Locate the cell with the specified text and output its [x, y] center coordinate. 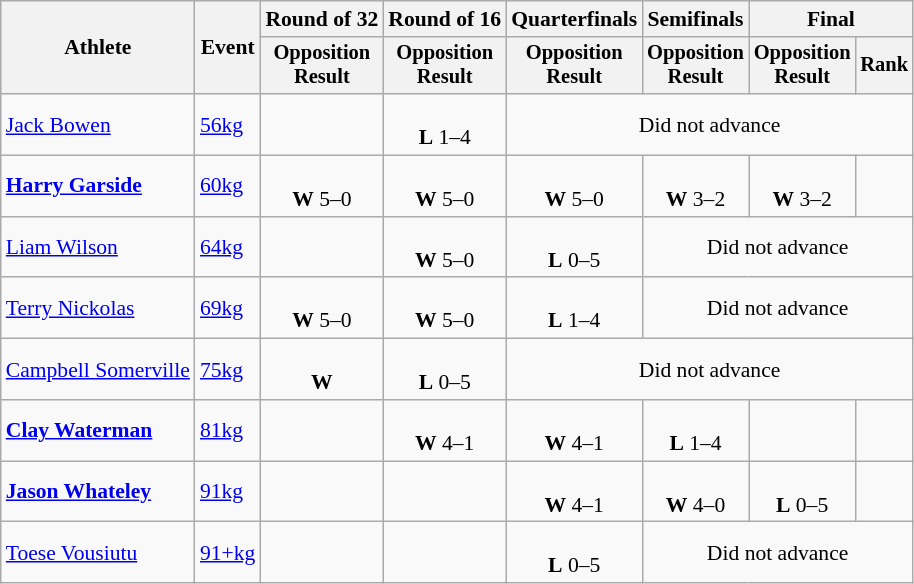
60kg [228, 186]
56kg [228, 124]
Terry Nickolas [98, 308]
Round of 32 [322, 19]
Athlete [98, 48]
W 4–0 [696, 492]
Jack Bowen [98, 124]
Final [831, 19]
Semifinals [696, 19]
Campbell Somerville [98, 370]
91+kg [228, 552]
Quarterfinals [574, 19]
Round of 16 [444, 19]
75kg [228, 370]
Clay Waterman [98, 430]
91kg [228, 492]
81kg [228, 430]
Toese Vousiutu [98, 552]
Event [228, 48]
W [322, 370]
64kg [228, 248]
69kg [228, 308]
Harry Garside [98, 186]
Liam Wilson [98, 248]
Rank [884, 66]
Jason Whateley [98, 492]
